Detect which cell encompasses the target text, then output its [X, Y] center coordinate. 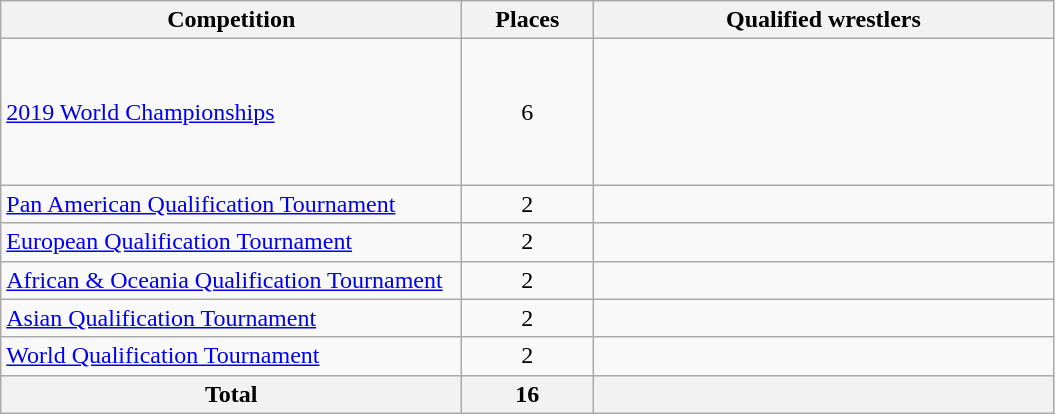
Pan American Qualification Tournament [232, 204]
Qualified wrestlers [824, 20]
Competition [232, 20]
Places [528, 20]
Total [232, 394]
2019 World Championships [232, 112]
16 [528, 394]
Asian Qualification Tournament [232, 318]
African & Oceania Qualification Tournament [232, 280]
European Qualification Tournament [232, 242]
World Qualification Tournament [232, 356]
6 [528, 112]
